Search for the cell housing the specified text and yield its [x, y] center coordinate. 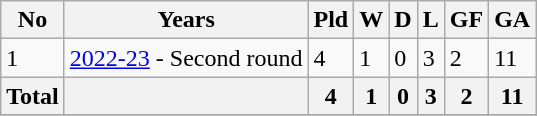
Pld [331, 20]
Total [33, 96]
Years [186, 20]
D [403, 20]
GA [512, 20]
No [33, 20]
W [372, 20]
L [430, 20]
GF [466, 20]
2022-23 - Second round [186, 58]
